Return (X, Y) of the center of cell containing provided text 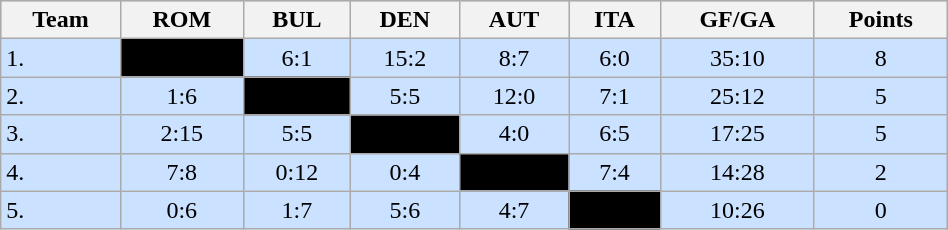
Team (60, 20)
1. (60, 58)
35:10 (737, 58)
4:0 (514, 134)
ROM (182, 20)
10:26 (737, 210)
0:12 (296, 172)
7:1 (615, 96)
14:28 (737, 172)
8 (880, 58)
2. (60, 96)
7:8 (182, 172)
7:4 (615, 172)
6:1 (296, 58)
12:0 (514, 96)
AUT (514, 20)
GF/GA (737, 20)
3. (60, 134)
1:6 (182, 96)
Points (880, 20)
25:12 (737, 96)
5:6 (404, 210)
15:2 (404, 58)
2 (880, 172)
0 (880, 210)
5. (60, 210)
BUL (296, 20)
0:6 (182, 210)
ITA (615, 20)
2:15 (182, 134)
0:4 (404, 172)
17:25 (737, 134)
1:7 (296, 210)
6:5 (615, 134)
4. (60, 172)
4:7 (514, 210)
DEN (404, 20)
8:7 (514, 58)
6:0 (615, 58)
